Capture the cell that displays the provided text and extract its [X, Y] central coordinate. 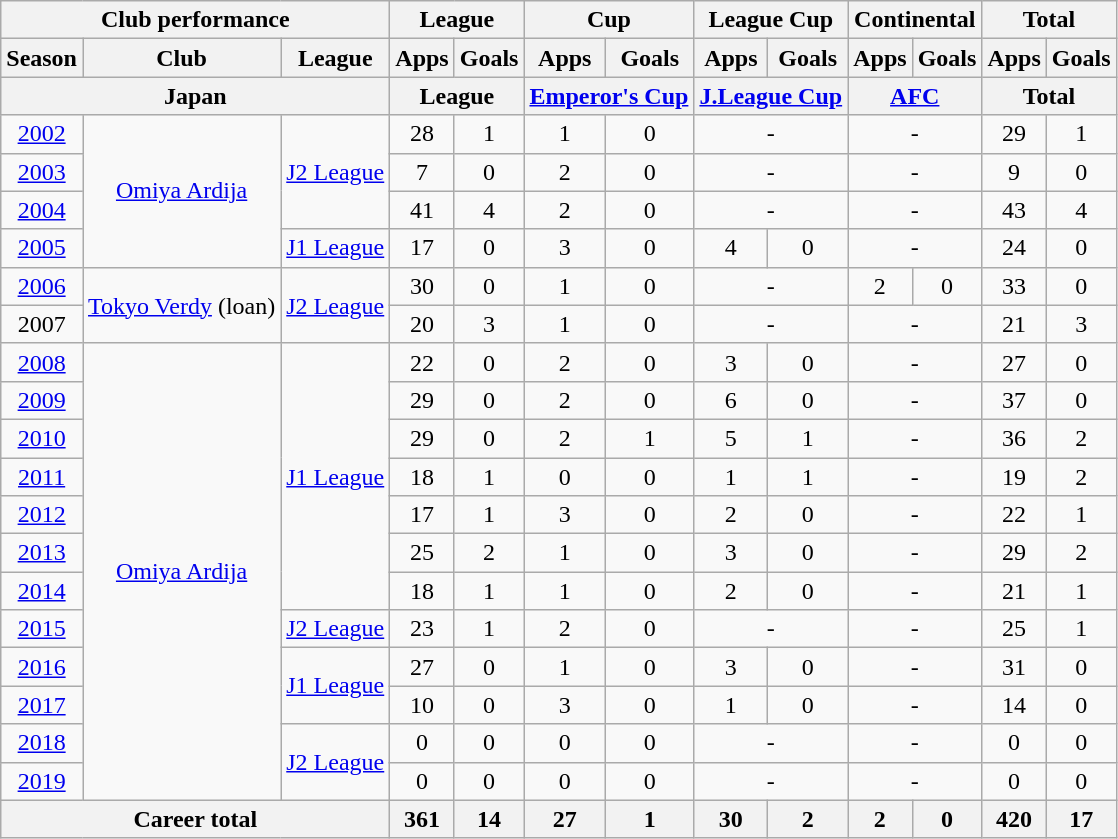
Cup [609, 20]
Season [42, 58]
2003 [42, 172]
2013 [42, 553]
24 [1014, 248]
2007 [42, 324]
2012 [42, 515]
Club performance [196, 20]
2018 [42, 743]
2002 [42, 134]
2015 [42, 629]
League Cup [771, 20]
28 [422, 134]
J.League Cup [771, 96]
Club [181, 58]
43 [1014, 210]
361 [422, 819]
41 [422, 210]
2010 [42, 438]
2009 [42, 400]
2004 [42, 210]
2006 [42, 286]
7 [422, 172]
2008 [42, 362]
36 [1014, 438]
2011 [42, 477]
23 [422, 629]
33 [1014, 286]
2017 [42, 705]
Tokyo Verdy (loan) [181, 305]
Continental [915, 20]
2005 [42, 248]
AFC [915, 96]
420 [1014, 819]
10 [422, 705]
37 [1014, 400]
19 [1014, 477]
5 [731, 438]
Japan [196, 96]
6 [731, 400]
2019 [42, 781]
20 [422, 324]
2016 [42, 667]
9 [1014, 172]
Career total [196, 819]
31 [1014, 667]
2014 [42, 591]
Emperor's Cup [609, 96]
